Detect which cell encompasses the target text, then output its [x, y] center coordinate. 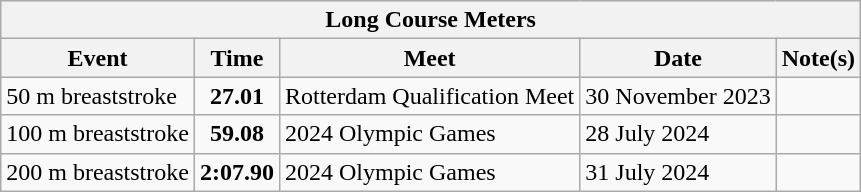
Meet [429, 58]
Event [98, 58]
50 m breaststroke [98, 96]
Time [236, 58]
30 November 2023 [678, 96]
Note(s) [818, 58]
Long Course Meters [431, 20]
28 July 2024 [678, 134]
27.01 [236, 96]
Rotterdam Qualification Meet [429, 96]
59.08 [236, 134]
2:07.90 [236, 172]
100 m breaststroke [98, 134]
Date [678, 58]
31 July 2024 [678, 172]
200 m breaststroke [98, 172]
